Return (x, y) of the center of cell containing provided text 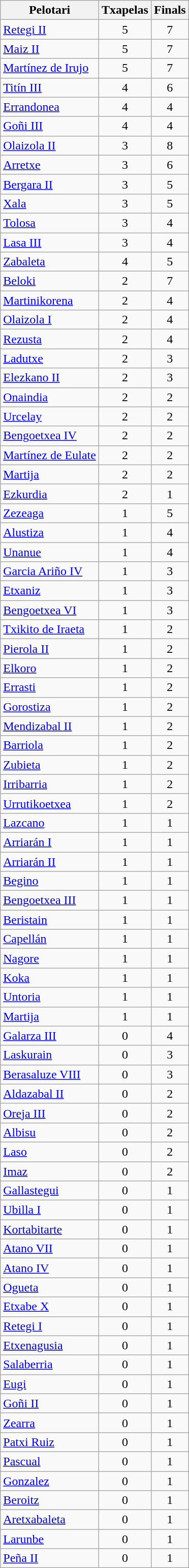
Lazcano (50, 823)
Etxenagusia (50, 1345)
Elkoro (50, 668)
Titín III (50, 87)
Rezusta (50, 339)
Beristain (50, 920)
Patxi Ruiz (50, 1442)
Untoria (50, 997)
Urcelay (50, 416)
Bengoetxea IV (50, 436)
Aretxabaleta (50, 1520)
Elezkano II (50, 378)
Bengoetxea III (50, 900)
Aldazabal II (50, 1094)
Zabaleta (50, 262)
Lasa III (50, 243)
Ogueta (50, 1287)
Peña II (50, 1558)
Onaindia (50, 397)
Goñi III (50, 126)
Gallastegui (50, 1191)
Goñi II (50, 1403)
Albisu (50, 1132)
Beloki (50, 281)
Begino (50, 881)
Larunbe (50, 1539)
Txikito de Iraeta (50, 629)
Irribarria (50, 784)
Ladutxe (50, 358)
Atano VII (50, 1249)
Retegi I (50, 1326)
Beroitz (50, 1500)
Gonzalez (50, 1481)
8 (170, 145)
Garcia Ariño IV (50, 571)
Etxaniz (50, 591)
Ubilla I (50, 1210)
Martinikorena (50, 300)
Pascual (50, 1461)
Bergara II (50, 184)
Laso (50, 1152)
Unanue (50, 552)
Bengoetxea VI (50, 610)
Txapelas (125, 10)
Kortabitarte (50, 1229)
Arriarán I (50, 842)
Olaizola II (50, 145)
Berasaluze VIII (50, 1074)
Alustiza (50, 532)
Tolosa (50, 223)
Galarza III (50, 1036)
Martínez de Eulate (50, 455)
Retegi II (50, 29)
Mendizabal II (50, 726)
Zubieta (50, 765)
Gorostiza (50, 707)
Urrutikoetxea (50, 803)
Errandonea (50, 107)
Barriola (50, 745)
Olaizola I (50, 320)
Imaz (50, 1171)
Eugi (50, 1384)
Pierola II (50, 649)
Ezkurdia (50, 494)
Xala (50, 203)
Laskurain (50, 1055)
Oreja III (50, 1113)
Atano IV (50, 1268)
Errasti (50, 687)
Martínez de Irujo (50, 68)
Pelotari (50, 10)
Zezeaga (50, 513)
Finals (170, 10)
Arriarán II (50, 862)
Etxabe X (50, 1307)
Zearra (50, 1423)
Capellán (50, 939)
Maiz II (50, 49)
Arretxe (50, 165)
Salaberria (50, 1365)
Koka (50, 978)
Nagore (50, 958)
